Return the [x, y] coordinate for the center point of the cell that contains the specified text.  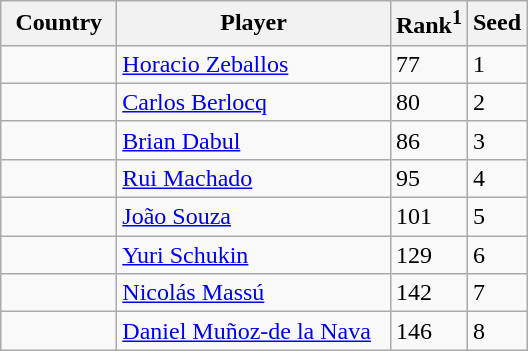
142 [428, 293]
Carlos Berlocq [254, 102]
Daniel Muñoz-de la Nava [254, 331]
101 [428, 217]
5 [496, 217]
7 [496, 293]
8 [496, 331]
João Souza [254, 217]
1 [496, 64]
Seed [496, 24]
95 [428, 178]
146 [428, 331]
Player [254, 24]
Nicolás Massú [254, 293]
6 [496, 255]
4 [496, 178]
2 [496, 102]
Country [59, 24]
Brian Dabul [254, 140]
3 [496, 140]
Yuri Schukin [254, 255]
Rui Machado [254, 178]
Rank1 [428, 24]
80 [428, 102]
Horacio Zeballos [254, 64]
129 [428, 255]
77 [428, 64]
86 [428, 140]
